Search for the cell housing the specified text and yield its (x, y) center coordinate. 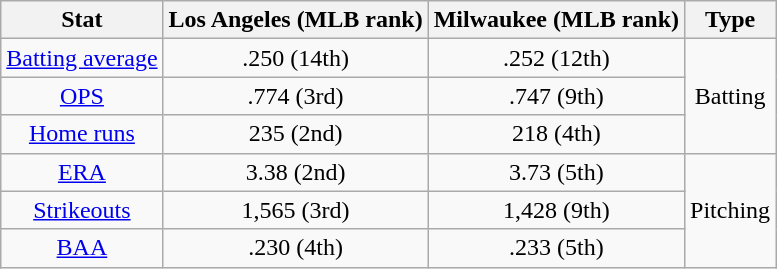
Type (730, 20)
Milwaukee (MLB rank) (556, 20)
1,428 (9th) (556, 210)
.747 (9th) (556, 96)
Batting (730, 96)
ERA (82, 172)
Stat (82, 20)
.250 (14th) (296, 58)
235 (2nd) (296, 134)
Home runs (82, 134)
Los Angeles (MLB rank) (296, 20)
3.73 (5th) (556, 172)
Batting average (82, 58)
1,565 (3rd) (296, 210)
OPS (82, 96)
Strikeouts (82, 210)
.233 (5th) (556, 248)
218 (4th) (556, 134)
Pitching (730, 210)
.774 (3rd) (296, 96)
.252 (12th) (556, 58)
.230 (4th) (296, 248)
BAA (82, 248)
3.38 (2nd) (296, 172)
